Search for the cell housing the specified text and yield its [x, y] center coordinate. 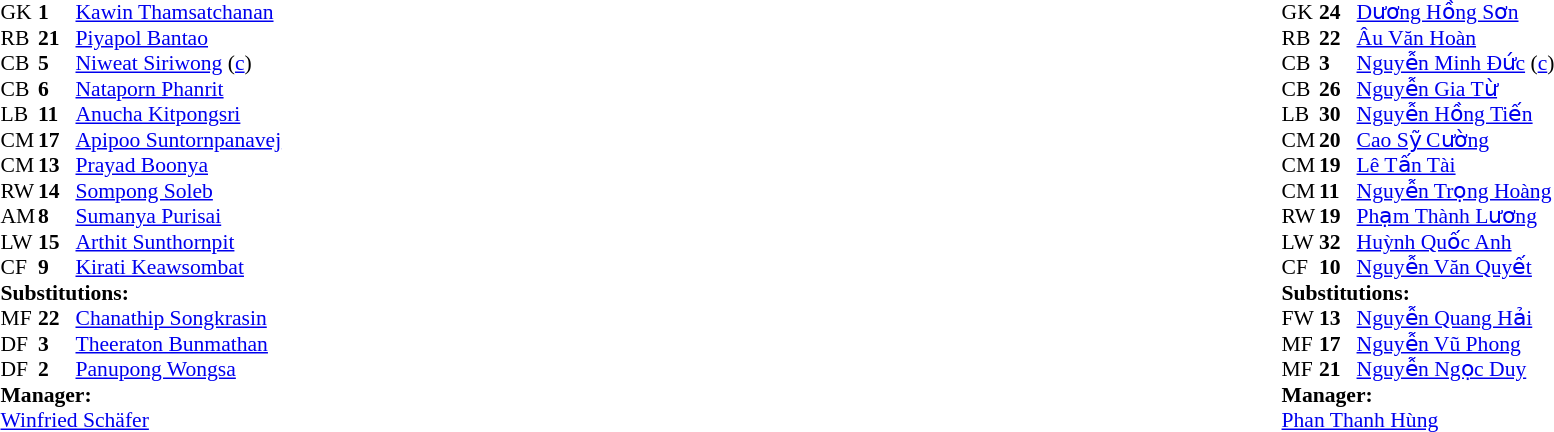
Sompong Soleb [179, 191]
1 [57, 13]
Panupong Wongsa [179, 369]
Anucha Kitpongsri [179, 115]
2 [57, 369]
6 [57, 89]
15 [57, 242]
Substitutions: [140, 293]
24 [1338, 13]
26 [1338, 89]
30 [1338, 115]
Chanathip Songkrasin [179, 319]
Kirati Keawsombat [179, 267]
FW [1301, 319]
14 [57, 191]
9 [57, 267]
Niweat Siriwong (c) [179, 63]
8 [57, 217]
5 [57, 63]
32 [1338, 242]
Theeraton Bunmathan [179, 344]
Sumanya Purisai [179, 217]
Arthit Sunthornpit [179, 242]
10 [1338, 267]
Kawin Thamsatchanan [179, 13]
AM [19, 217]
Apipoo Suntornpanavej [179, 140]
Prayad Boonya [179, 165]
Piyapol Bantao [179, 38]
Manager: [140, 395]
Nataporn Phanrit [179, 89]
20 [1338, 140]
